Locate the cell with the specified text and output its (x, y) center coordinate. 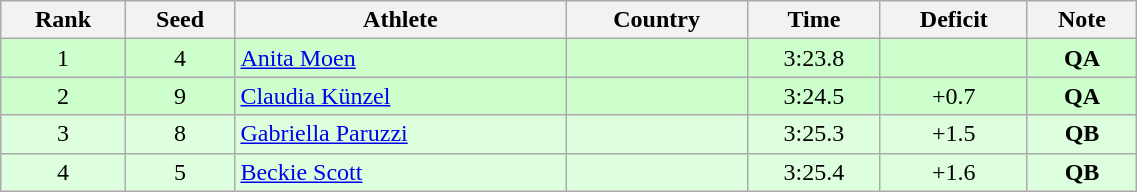
Athlete (400, 20)
Note (1082, 20)
1 (64, 58)
Anita Moen (400, 58)
5 (180, 172)
Rank (64, 20)
8 (180, 134)
+0.7 (954, 96)
3:25.3 (814, 134)
+1.5 (954, 134)
2 (64, 96)
Deficit (954, 20)
9 (180, 96)
Country (656, 20)
3:24.5 (814, 96)
3:23.8 (814, 58)
Time (814, 20)
Seed (180, 20)
Beckie Scott (400, 172)
3 (64, 134)
3:25.4 (814, 172)
Claudia Künzel (400, 96)
Gabriella Paruzzi (400, 134)
+1.6 (954, 172)
